Extract the (x, y) coordinate from the center of the cell holding the provided text.  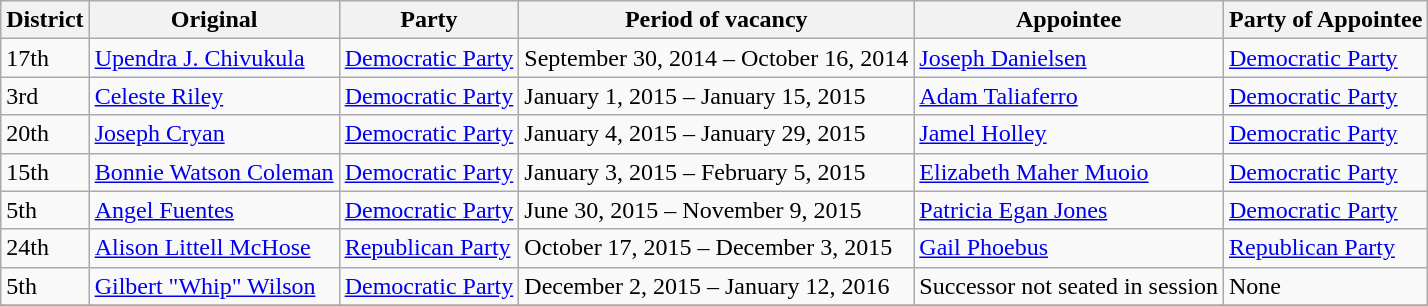
Appointee (1069, 20)
3rd (45, 96)
January 3, 2015 – February 5, 2015 (716, 172)
June 30, 2015 – November 9, 2015 (716, 210)
Jamel Holley (1069, 134)
Bonnie Watson Coleman (214, 172)
Party (429, 20)
Gilbert "Whip" Wilson (214, 286)
Original (214, 20)
24th (45, 248)
Celeste Riley (214, 96)
January 1, 2015 – January 15, 2015 (716, 96)
September 30, 2014 – October 16, 2014 (716, 58)
December 2, 2015 – January 12, 2016 (716, 286)
Angel Fuentes (214, 210)
Upendra J. Chivukula (214, 58)
20th (45, 134)
Joseph Danielsen (1069, 58)
Elizabeth Maher Muoio (1069, 172)
Patricia Egan Jones (1069, 210)
January 4, 2015 – January 29, 2015 (716, 134)
District (45, 20)
17th (45, 58)
Adam Taliaferro (1069, 96)
None (1325, 286)
15th (45, 172)
Gail Phoebus (1069, 248)
Alison Littell McHose (214, 248)
Successor not seated in session (1069, 286)
Joseph Cryan (214, 134)
October 17, 2015 – December 3, 2015 (716, 248)
Party of Appointee (1325, 20)
Period of vacancy (716, 20)
